Capture the cell that displays the provided text and extract its (x, y) central coordinate. 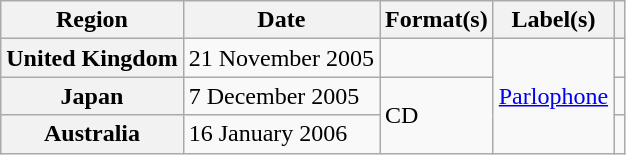
United Kingdom (92, 58)
Region (92, 20)
Australia (92, 134)
Parlophone (553, 96)
Format(s) (437, 20)
Label(s) (553, 20)
Japan (92, 96)
16 January 2006 (281, 134)
CD (437, 115)
7 December 2005 (281, 96)
21 November 2005 (281, 58)
Date (281, 20)
